Extract the (X, Y) coordinate from the center of the cell holding the provided text.  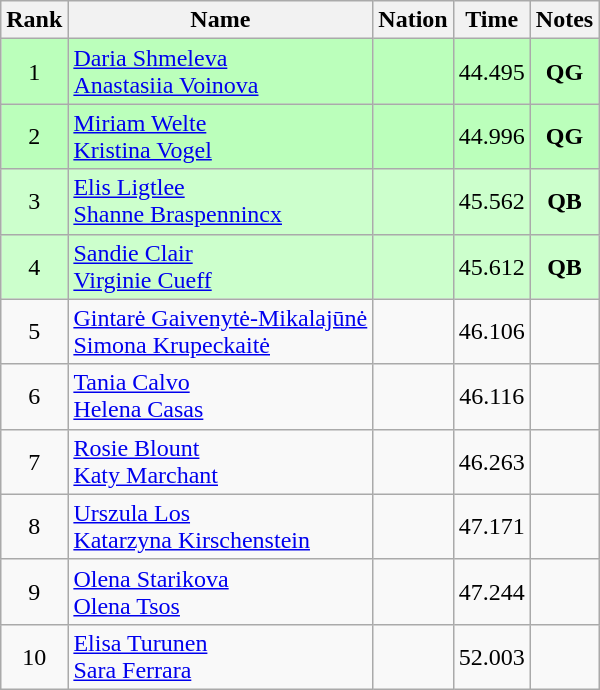
Olena StarikovaOlena Tsos (220, 592)
44.996 (492, 136)
Rank (34, 20)
10 (34, 656)
8 (34, 526)
Nation (413, 20)
45.562 (492, 202)
Urszula LosKatarzyna Kirschenstein (220, 526)
Rosie BlountKaty Marchant (220, 462)
2 (34, 136)
6 (34, 396)
Time (492, 20)
45.612 (492, 266)
Miriam WelteKristina Vogel (220, 136)
46.116 (492, 396)
3 (34, 202)
Sandie ClairVirginie Cueff (220, 266)
47.171 (492, 526)
46.263 (492, 462)
Elis LigtleeShanne Braspennincx (220, 202)
Tania CalvoHelena Casas (220, 396)
46.106 (492, 332)
Gintarė Gaivenytė-MikalajūnėSimona Krupeckaitė (220, 332)
Notes (564, 20)
44.495 (492, 72)
52.003 (492, 656)
Name (220, 20)
Daria ShmelevaAnastasiia Voinova (220, 72)
9 (34, 592)
Elisa TurunenSara Ferrara (220, 656)
7 (34, 462)
4 (34, 266)
47.244 (492, 592)
5 (34, 332)
1 (34, 72)
